Output the [X, Y] coordinate of the center of the cell containing the given text.  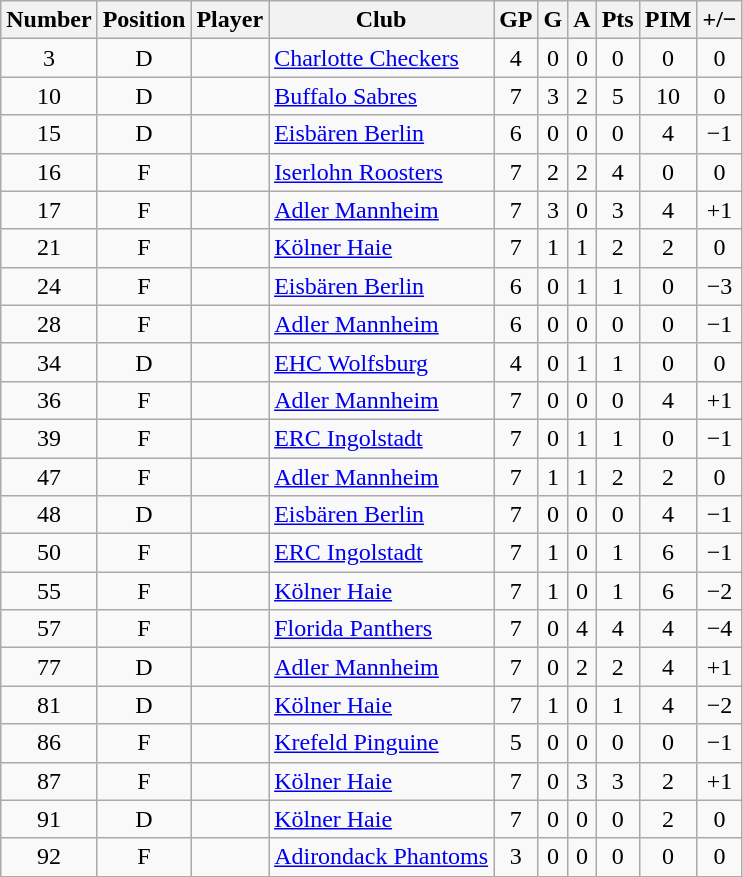
Adirondack Phantoms [382, 857]
87 [49, 781]
91 [49, 819]
Buffalo Sabres [382, 96]
86 [49, 743]
GP [516, 20]
A [582, 20]
81 [49, 705]
Iserlohn Roosters [382, 172]
28 [49, 324]
92 [49, 857]
55 [49, 591]
57 [49, 629]
G [553, 20]
34 [49, 362]
24 [49, 286]
16 [49, 172]
Club [382, 20]
Number [49, 20]
77 [49, 667]
Pts [618, 20]
21 [49, 248]
Florida Panthers [382, 629]
Charlotte Checkers [382, 58]
15 [49, 134]
39 [49, 438]
−3 [720, 286]
Player [230, 20]
Krefeld Pinguine [382, 743]
+/− [720, 20]
PIM [668, 20]
Position [144, 20]
47 [49, 477]
36 [49, 400]
−4 [720, 629]
EHC Wolfsburg [382, 362]
50 [49, 553]
17 [49, 210]
48 [49, 515]
